Return the (X, Y) coordinate for the center point of the cell that contains the specified text.  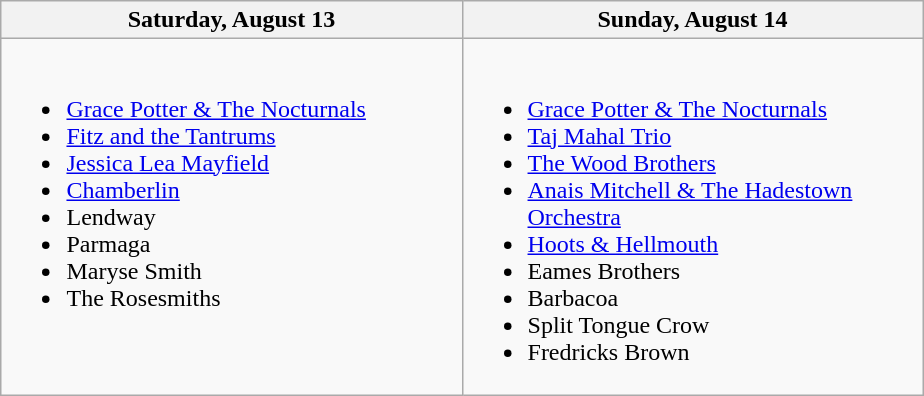
Grace Potter & The NocturnalsFitz and the TantrumsJessica Lea MayfieldChamberlinLendwayParmagaMaryse SmithThe Rosesmiths (232, 217)
Sunday, August 14 (692, 20)
Saturday, August 13 (232, 20)
